Scan for the cell matching the given text and deliver its (x, y) coordinate at center. 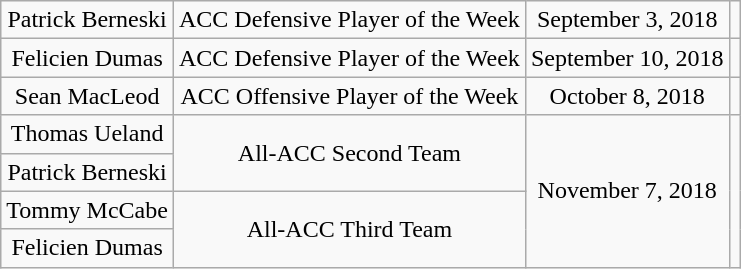
Thomas Ueland (88, 134)
September 3, 2018 (627, 20)
All-ACC Second Team (349, 153)
Tommy McCabe (88, 210)
All-ACC Third Team (349, 229)
October 8, 2018 (627, 96)
November 7, 2018 (627, 191)
Sean MacLeod (88, 96)
September 10, 2018 (627, 58)
ACC Offensive Player of the Week (349, 96)
